Output the [x, y] coordinate of the center of the cell containing the given text.  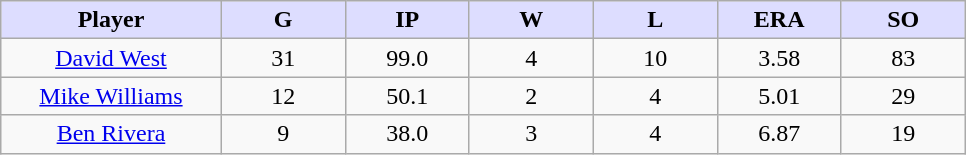
12 [283, 96]
W [531, 20]
G [283, 20]
3 [531, 134]
2 [531, 96]
9 [283, 134]
ERA [779, 20]
99.0 [407, 58]
31 [283, 58]
Mike Williams [111, 96]
David West [111, 58]
SO [903, 20]
29 [903, 96]
83 [903, 58]
5.01 [779, 96]
IP [407, 20]
3.58 [779, 58]
L [655, 20]
19 [903, 134]
38.0 [407, 134]
10 [655, 58]
50.1 [407, 96]
6.87 [779, 134]
Player [111, 20]
Ben Rivera [111, 134]
